Extract the [X, Y] coordinate from the center of the cell holding the provided text.  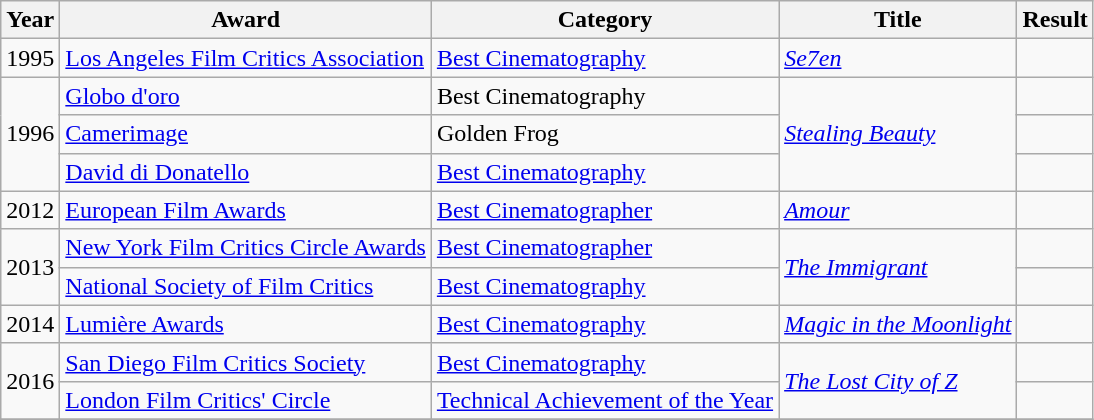
1995 [30, 58]
2013 [30, 267]
European Film Awards [246, 210]
London Film Critics' Circle [246, 400]
San Diego Film Critics Society [246, 362]
Stealing Beauty [898, 134]
David di Donatello [246, 172]
National Society of Film Critics [246, 286]
Se7en [898, 58]
Golden Frog [604, 134]
Award [246, 20]
1996 [30, 134]
Amour [898, 210]
Lumière Awards [246, 324]
Technical Achievement of the Year [604, 400]
Globo d'oro [246, 96]
Los Angeles Film Critics Association [246, 58]
Camerimage [246, 134]
2014 [30, 324]
The Lost City of Z [898, 381]
Result [1055, 20]
Category [604, 20]
2016 [30, 381]
The Immigrant [898, 267]
Magic in the Moonlight [898, 324]
Year [30, 20]
New York Film Critics Circle Awards [246, 248]
2012 [30, 210]
Title [898, 20]
